Locate the cell with the specified text and output its [X, Y] center coordinate. 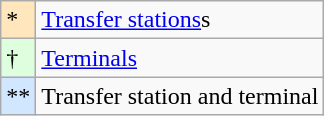
† [18, 58]
* [18, 20]
** [18, 96]
Transfer station and terminal [180, 96]
Terminals [180, 58]
Transfer stationss [180, 20]
